Return (x, y) of the center of cell containing provided text 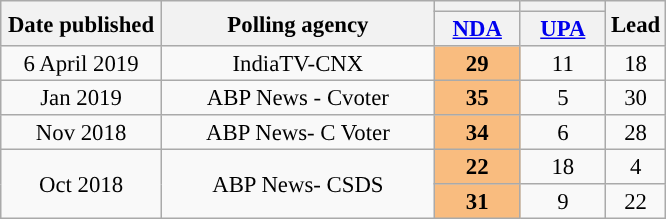
Polling agency (298, 24)
ABP News - Cvoter (298, 98)
31 (477, 202)
4 (636, 168)
Lead (636, 24)
NDA (477, 30)
34 (477, 132)
6 April 2019 (82, 64)
11 (563, 64)
Nov 2018 (82, 132)
6 (563, 132)
Jan 2019 (82, 98)
29 (477, 64)
ABP News- CSDS (298, 184)
30 (636, 98)
5 (563, 98)
Date published (82, 24)
28 (636, 132)
IndiaTV-CNX (298, 64)
35 (477, 98)
9 (563, 202)
Oct 2018 (82, 184)
UPA (563, 30)
ABP News- C Voter (298, 132)
